Determine the (X, Y) coordinate at the center of the cell enclosing the given text.  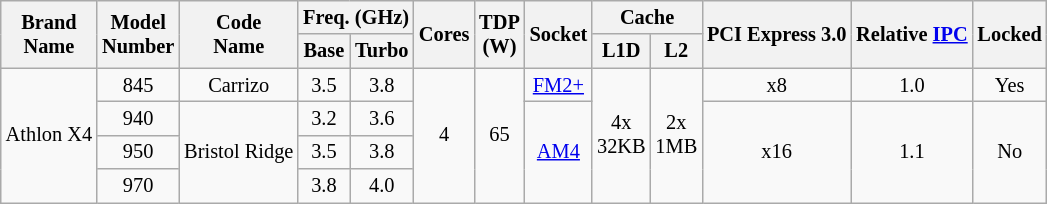
L2 (676, 51)
2x1MB (676, 136)
Cores (444, 34)
Base (324, 51)
Cache (647, 17)
1.0 (912, 85)
Athlon X4 (49, 136)
No (1010, 152)
4x32KB (621, 136)
PCI Express 3.0 (776, 34)
Carrizo (238, 85)
Bristol Ridge (238, 152)
x16 (776, 152)
Socket (558, 34)
CodeName (238, 34)
BrandName (49, 34)
ModelNumber (138, 34)
3.6 (382, 118)
970 (138, 186)
940 (138, 118)
x8 (776, 85)
3.2 (324, 118)
Relative IPC (912, 34)
65 (499, 136)
845 (138, 85)
TDP(W) (499, 34)
AM4 (558, 152)
1.1 (912, 152)
950 (138, 152)
4.0 (382, 186)
L1D (621, 51)
Locked (1010, 34)
4 (444, 136)
FM2+ (558, 85)
Freq. (GHz) (356, 17)
Turbo (382, 51)
Yes (1010, 85)
